Return the (X, Y) coordinate for the center point of the cell that contains the specified text.  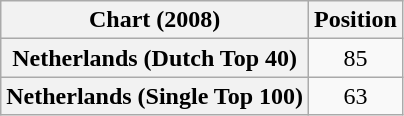
Netherlands (Dutch Top 40) (155, 58)
Chart (2008) (155, 20)
85 (356, 58)
Netherlands (Single Top 100) (155, 96)
Position (356, 20)
63 (356, 96)
